Capture the cell that displays the provided text and extract its [x, y] central coordinate. 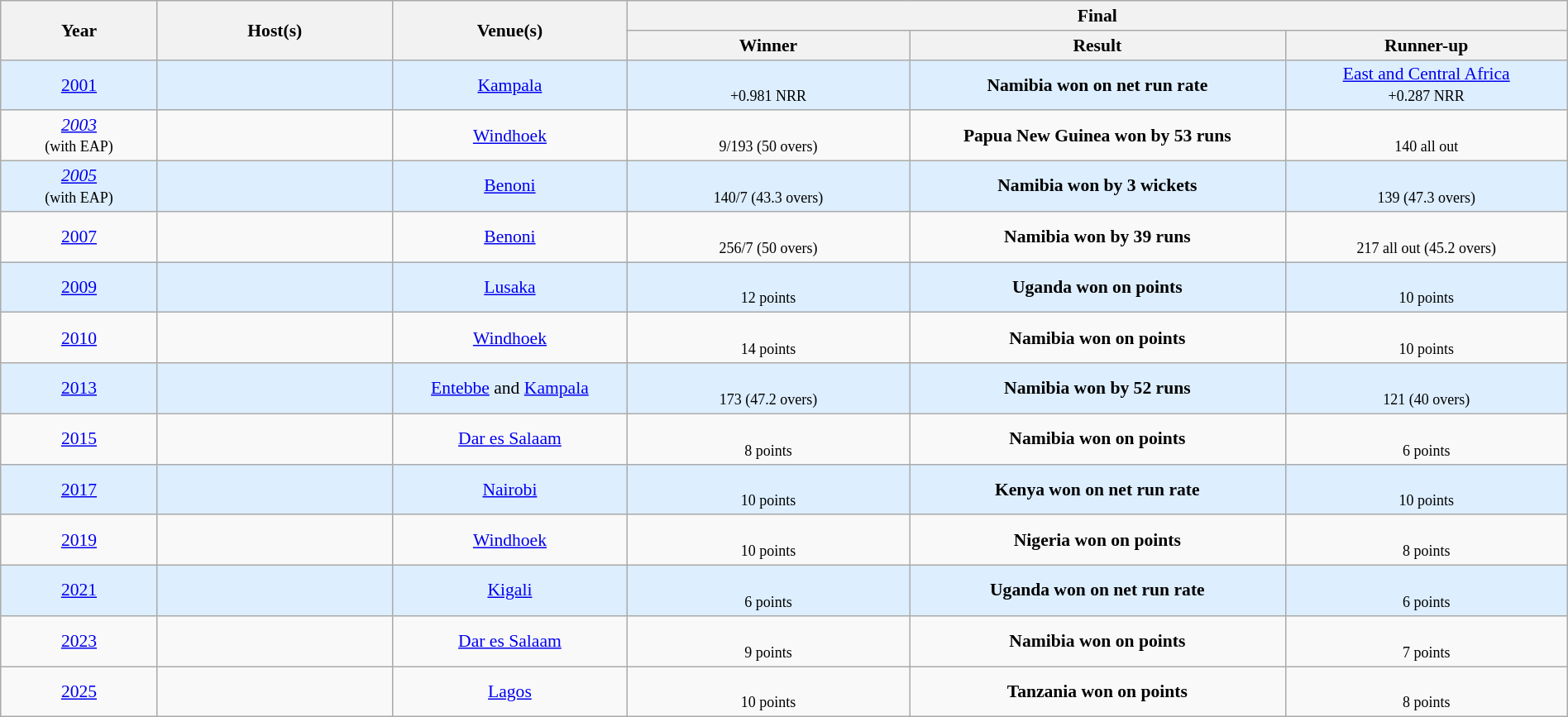
Nairobi [509, 490]
256/7 (50 overs) [769, 237]
Runner-up [1426, 45]
9 points [769, 642]
139 (47.3 overs) [1426, 187]
12 points [769, 288]
Uganda won on net run rate [1098, 590]
9/193 (50 overs) [769, 136]
+0.981 NRR [769, 84]
Result [1098, 45]
Namibia won by 39 runs [1098, 237]
Entebbe and Kampala [509, 389]
2013 [79, 389]
2007 [79, 237]
2005(with EAP) [79, 187]
2025 [79, 691]
121 (40 overs) [1426, 389]
Namibia won by 52 runs [1098, 389]
2010 [79, 337]
Lusaka [509, 288]
Namibia won on net run rate [1098, 84]
2023 [79, 642]
Kenya won on net run rate [1098, 490]
2001 [79, 84]
Kampala [509, 84]
2021 [79, 590]
Namibia won by 3 wickets [1098, 187]
2017 [79, 490]
Tanzania won on points [1098, 691]
140/7 (43.3 overs) [769, 187]
Lagos [509, 691]
2003(with EAP) [79, 136]
Final [1098, 16]
Winner [769, 45]
Venue(s) [509, 30]
140 all out [1426, 136]
2009 [79, 288]
Host(s) [275, 30]
East and Central Africa+0.287 NRR [1426, 84]
Year [79, 30]
173 (47.2 overs) [769, 389]
217 all out (45.2 overs) [1426, 237]
14 points [769, 337]
2019 [79, 541]
Papua New Guinea won by 53 runs [1098, 136]
Nigeria won on points [1098, 541]
Kigali [509, 590]
Uganda won on points [1098, 288]
7 points [1426, 642]
2015 [79, 438]
